From the cell containing the given text, extract its center point as [X, Y] coordinate. 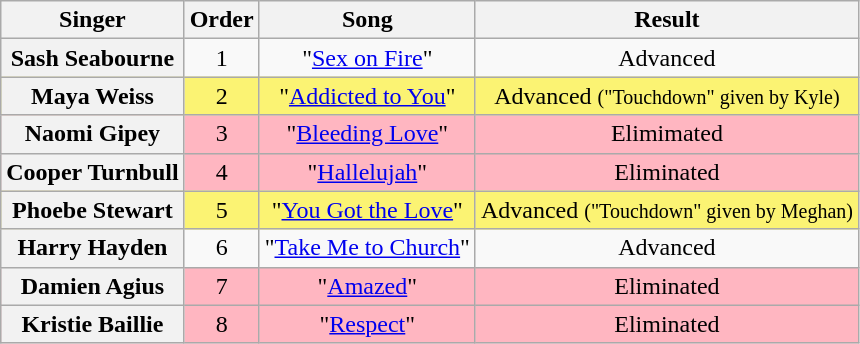
Result [666, 20]
"Amazed" [367, 286]
Maya Weiss [92, 96]
4 [222, 172]
8 [222, 324]
Song [367, 20]
5 [222, 210]
"Bleeding Love" [367, 134]
Advanced ("Touchdown" given by Meghan) [666, 210]
Damien Agius [92, 286]
Elimimated [666, 134]
"You Got the Love" [367, 210]
Kristie Baillie [92, 324]
Singer [92, 20]
Cooper Turnbull [92, 172]
6 [222, 248]
2 [222, 96]
"Sex on Fire" [367, 58]
1 [222, 58]
"Hallelujah" [367, 172]
Harry Hayden [92, 248]
Advanced ("Touchdown" given by Kyle) [666, 96]
Naomi Gipey [92, 134]
"Addicted to You" [367, 96]
"Respect" [367, 324]
3 [222, 134]
Sash Seabourne [92, 58]
Order [222, 20]
"Take Me to Church" [367, 248]
7 [222, 286]
Phoebe Stewart [92, 210]
